Locate the cell with the specified text and output its [x, y] center coordinate. 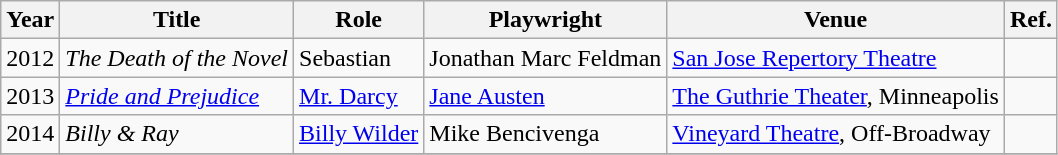
Venue [836, 20]
Vineyard Theatre, Off-Broadway [836, 134]
Title [177, 20]
2013 [30, 96]
Playwright [546, 20]
Sebastian [359, 58]
Mr. Darcy [359, 96]
2014 [30, 134]
San Jose Repertory Theatre [836, 58]
Jane Austen [546, 96]
Role [359, 20]
Jonathan Marc Feldman [546, 58]
The Guthrie Theater, Minneapolis [836, 96]
Pride and Prejudice [177, 96]
Billy Wilder [359, 134]
The Death of the Novel [177, 58]
Billy & Ray [177, 134]
Mike Bencivenga [546, 134]
Year [30, 20]
2012 [30, 58]
Ref. [1030, 20]
